Extract the [X, Y] coordinate from the center of the cell holding the provided text.  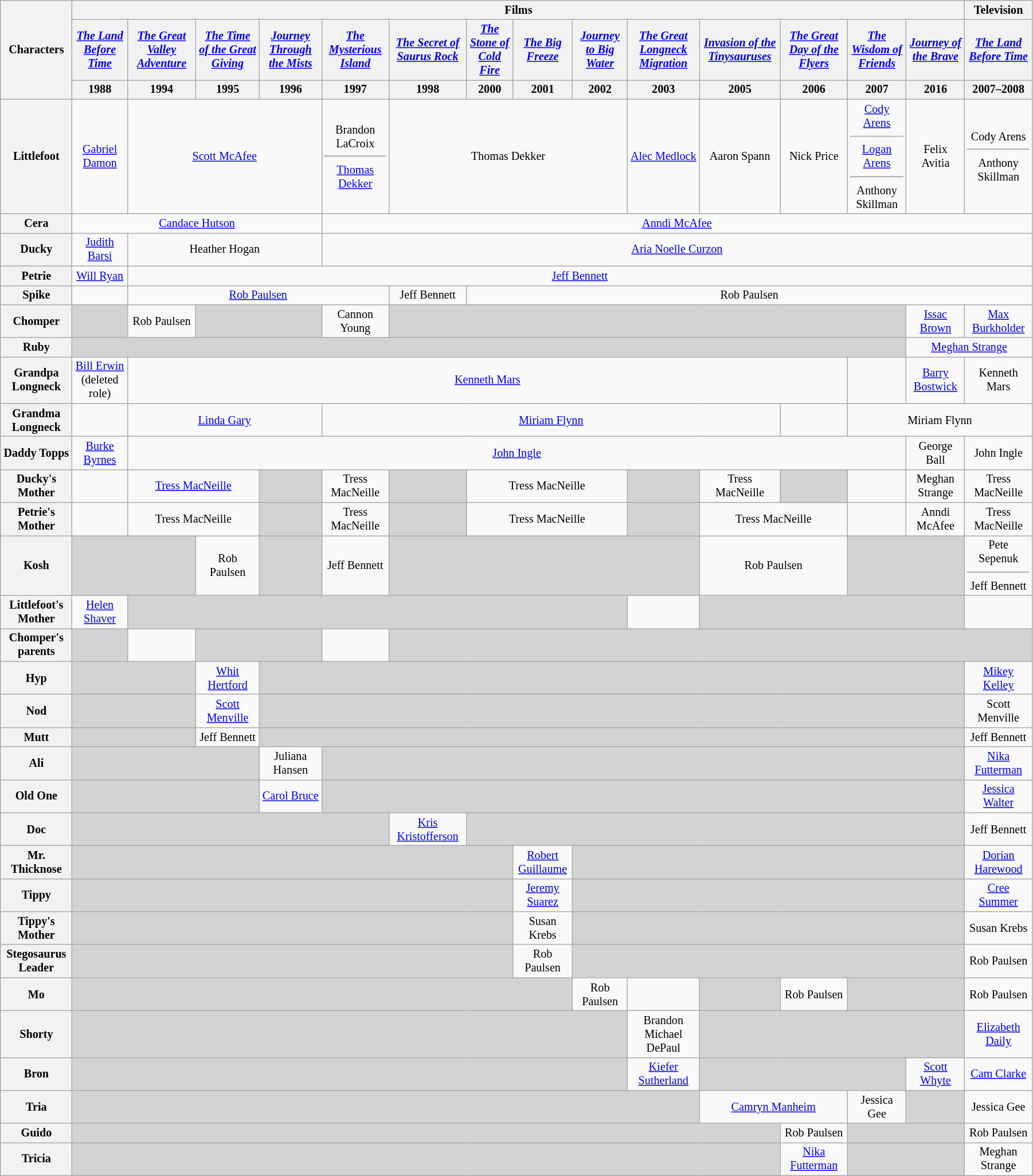
The Time of the Great Giving [228, 50]
Chomper's parents [37, 645]
Petrie's Mother [37, 519]
Juliana Hansen [290, 763]
2000 [490, 90]
2006 [814, 90]
Cree Summer [999, 896]
George Ball [936, 453]
Judith Barsi [100, 250]
Candace Hutson [197, 224]
Cody ArensLogan ArensAnthony Skillman [877, 157]
Whit Hertford [228, 679]
Daddy Topps [37, 453]
Tria [37, 1107]
The Stone of Cold Fire [490, 50]
Spike [37, 295]
The Great Valley Adventure [162, 50]
Ducky's Mother [37, 487]
2001 [542, 90]
The Big Freeze [542, 50]
Camryn Manheim [773, 1107]
Jeremy Suarez [542, 896]
The Great Longneck Migration [664, 50]
Mutt [37, 738]
Grandpa Longneck [37, 381]
Robert Guillaume [542, 863]
Mr. Thicknose [37, 863]
The Wisdom of Friends [877, 50]
The Mysterious Island [355, 50]
Jessica Walter [999, 797]
Tippy [37, 896]
Littlefoot's Mother [37, 613]
Felix Avitia [936, 157]
Cam Clarke [999, 1075]
1996 [290, 90]
Brandon LaCroixThomas Dekker [355, 157]
Burke Byrnes [100, 453]
Cera [37, 224]
Carol Bruce [290, 797]
Shorty [37, 1034]
2005 [739, 90]
Nod [37, 711]
Scott McAfee [225, 157]
Doc [37, 830]
2003 [664, 90]
Dorian Harewood [999, 863]
Heather Hogan [225, 250]
Brandon Michael DePaul [664, 1034]
1998 [428, 90]
Pete SepenukJeff Bennett [999, 566]
Television [999, 10]
Kris Kristofferson [428, 830]
Thomas Dekker [508, 157]
Kosh [37, 566]
2007 [877, 90]
Elizabeth Daily [999, 1034]
Kiefer Sutherland [664, 1075]
Gabriel Damon [100, 157]
1995 [228, 90]
Will Ryan [100, 276]
Alec Medlock [664, 157]
Ali [37, 763]
Linda Gary [225, 421]
Tricia [37, 1159]
Journey to Big Water [600, 50]
Bill Erwin (deleted role) [100, 381]
Petrie [37, 276]
Characters [37, 50]
Nick Price [814, 157]
Aaron Spann [739, 157]
Journey of the Brave [936, 50]
2002 [600, 90]
Mo [37, 994]
Tippy's Mother [37, 928]
Issac Brown [936, 322]
Hyp [37, 679]
Helen Shaver [100, 613]
Stegosaurus Leader [37, 962]
Max Burkholder [999, 322]
Littlefoot [37, 157]
Mikey Kelley [999, 679]
Cannon Young [355, 322]
Chomper [37, 322]
2007–2008 [999, 90]
Guido [37, 1134]
Invasion of the Tinysauruses [739, 50]
Aria Noelle Curzon [676, 250]
Cody ArensAnthony Skillman [999, 157]
1994 [162, 90]
1997 [355, 90]
Ducky [37, 250]
2016 [936, 90]
Ruby [37, 348]
The Secret of Saurus Rock [428, 50]
Grandma Longneck [37, 421]
1988 [100, 90]
Bron [37, 1075]
Old One [37, 797]
Journey Through the Mists [290, 50]
The Great Day of the Flyers [814, 50]
Barry Bostwick [936, 381]
Films [518, 10]
Scott Whyte [936, 1075]
